Return the (X, Y) coordinate for the center point of the cell that contains the specified text.  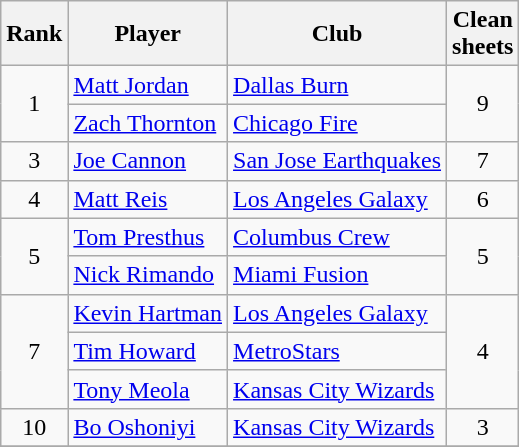
Zach Thornton (148, 123)
9 (483, 104)
Matt Reis (148, 199)
Bo Oshoniyi (148, 427)
Dallas Burn (338, 85)
Tim Howard (148, 351)
Cleansheets (483, 34)
Rank (34, 34)
Chicago Fire (338, 123)
Columbus Crew (338, 237)
10 (34, 427)
Matt Jordan (148, 85)
San Jose Earthquakes (338, 161)
Miami Fusion (338, 275)
Club (338, 34)
Player (148, 34)
Nick Rimando (148, 275)
MetroStars (338, 351)
Tony Meola (148, 389)
Kevin Hartman (148, 313)
1 (34, 104)
6 (483, 199)
Joe Cannon (148, 161)
Tom Presthus (148, 237)
